Pinpoint the cell where the given text exists, returning its (x, y) midpoint coordinate. 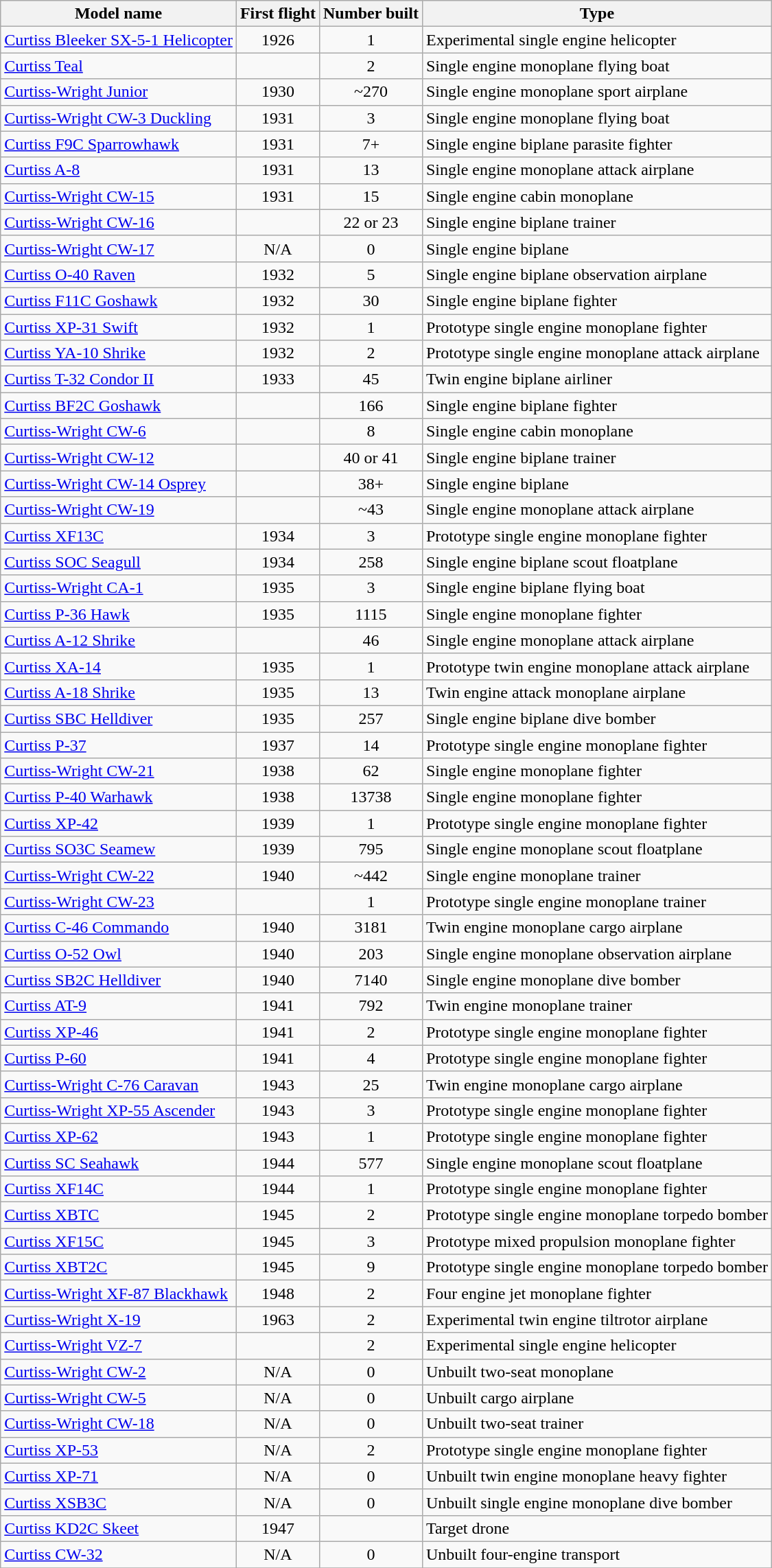
203 (371, 954)
Curtiss XA-14 (119, 666)
Curtiss O-40 Raven (119, 274)
Curtiss P-40 Warhawk (119, 797)
Curtiss A-8 (119, 170)
Unbuilt two-seat monoplane (597, 1372)
46 (371, 640)
Curtiss Teal (119, 66)
Single engine monoplane trainer (597, 876)
Curtiss XP-62 (119, 1136)
15 (371, 196)
Curtiss SBC Helldiver (119, 718)
Curtiss XF13C (119, 536)
Curtiss-Wright CW-3 Duckling (119, 118)
Single engine biplane scout floatplane (597, 562)
1937 (277, 745)
30 (371, 301)
Curtiss XP-46 (119, 1032)
Curtiss AT-9 (119, 1006)
~43 (371, 510)
~270 (371, 92)
Single engine biplane dive bomber (597, 718)
1963 (277, 1320)
577 (371, 1163)
38+ (371, 484)
Four engine jet monoplane fighter (597, 1294)
Curtiss XF15C (119, 1241)
258 (371, 562)
Curtiss T-32 Condor II (119, 379)
Unbuilt twin engine monoplane heavy fighter (597, 1476)
Curtiss-Wright CW-6 (119, 432)
Single engine biplane flying boat (597, 588)
Curtiss KD2C Skeet (119, 1528)
Curtiss-Wright CW-16 (119, 222)
1947 (277, 1528)
5 (371, 274)
Curtiss XF14C (119, 1189)
Curtiss Bleeker SX-5-1 Helicopter (119, 40)
Curtiss XP-42 (119, 823)
Curtiss XP-53 (119, 1450)
Unbuilt four-engine transport (597, 1554)
Number built (371, 14)
13738 (371, 797)
Unbuilt cargo airplane (597, 1398)
Curtiss-Wright CW-17 (119, 248)
9 (371, 1267)
Twin engine monoplane trainer (597, 1006)
Single engine biplane parasite fighter (597, 144)
1115 (371, 614)
257 (371, 718)
1948 (277, 1294)
Prototype mixed propulsion monoplane fighter (597, 1241)
1926 (277, 40)
Curtiss XP-71 (119, 1476)
Model name (119, 14)
Single engine biplane observation airplane (597, 274)
Curtiss-Wright XP-55 Ascender (119, 1110)
792 (371, 1006)
First flight (277, 14)
1933 (277, 379)
Curtiss-Wright CW-21 (119, 771)
Curtiss C-46 Commando (119, 928)
Curtiss SB2C Helldiver (119, 980)
Experimental twin engine tiltrotor airplane (597, 1320)
Curtiss P-37 (119, 745)
Curtiss BF2C Goshawk (119, 406)
Unbuilt single engine monoplane dive bomber (597, 1502)
Type (597, 14)
Twin engine biplane airliner (597, 379)
Curtiss-Wright Junior (119, 92)
22 or 23 (371, 222)
Curtiss-Wright CW-14 Osprey (119, 484)
Curtiss-Wright CW-15 (119, 196)
8 (371, 432)
166 (371, 406)
Curtiss P-36 Hawk (119, 614)
Prototype single engine monoplane trainer (597, 902)
Curtiss XSB3C (119, 1502)
Curtiss XBTC (119, 1215)
7+ (371, 144)
Single engine monoplane sport airplane (597, 92)
3181 (371, 928)
Curtiss CW-32 (119, 1554)
Curtiss SO3C Seamew (119, 850)
14 (371, 745)
Single engine monoplane dive bomber (597, 980)
Curtiss-Wright X-19 (119, 1320)
Curtiss-Wright CW-19 (119, 510)
Curtiss-Wright CW-23 (119, 902)
Curtiss XP-31 Swift (119, 327)
Curtiss F9C Sparrowhawk (119, 144)
Single engine monoplane observation airplane (597, 954)
25 (371, 1084)
Curtiss-Wright VZ-7 (119, 1346)
Target drone (597, 1528)
Curtiss-Wright CW-5 (119, 1398)
Curtiss SC Seahawk (119, 1163)
40 or 41 (371, 458)
Prototype twin engine monoplane attack airplane (597, 666)
Curtiss XBT2C (119, 1267)
795 (371, 850)
Curtiss-Wright CA-1 (119, 588)
Curtiss-Wright CW-12 (119, 458)
Twin engine attack monoplane airplane (597, 692)
4 (371, 1058)
Curtiss-Wright CW-2 (119, 1372)
1930 (277, 92)
Curtiss A-12 Shrike (119, 640)
Curtiss SOC Seagull (119, 562)
Curtiss-Wright C-76 Caravan (119, 1084)
Curtiss-Wright CW-22 (119, 876)
7140 (371, 980)
~442 (371, 876)
Curtiss P-60 (119, 1058)
45 (371, 379)
62 (371, 771)
Prototype single engine monoplane attack airplane (597, 353)
Curtiss-Wright CW-18 (119, 1424)
Curtiss A-18 Shrike (119, 692)
Curtiss YA-10 Shrike (119, 353)
Curtiss F11C Goshawk (119, 301)
Unbuilt two-seat trainer (597, 1424)
Curtiss O-52 Owl (119, 954)
Curtiss-Wright XF-87 Blackhawk (119, 1294)
